Scan for the cell matching the given text and deliver its (X, Y) coordinate at center. 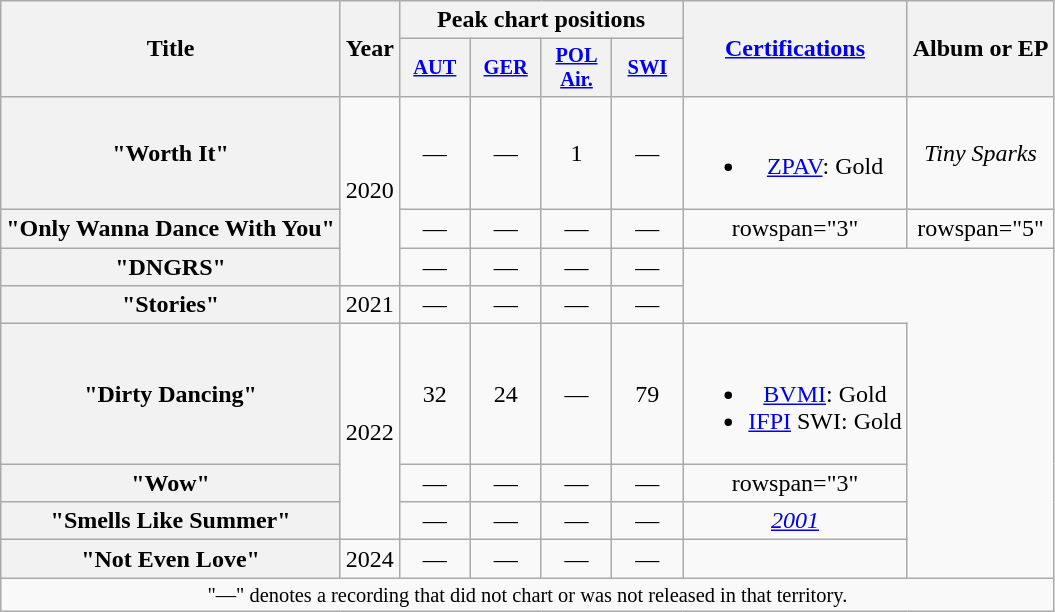
1 (576, 152)
"Only Wanna Dance With You" (171, 229)
"Worth It" (171, 152)
2022 (370, 432)
2001 (795, 521)
24 (506, 394)
SWI (648, 68)
Album or EP (980, 49)
"DNGRS" (171, 267)
BVMI: GoldIFPI SWI: Gold (795, 394)
"Dirty Dancing" (171, 394)
Peak chart positions (540, 20)
Certifications (795, 49)
32 (434, 394)
ZPAV: Gold (795, 152)
"Stories" (171, 305)
79 (648, 394)
"Not Even Love" (171, 559)
AUT (434, 68)
POLAir. (576, 68)
Title (171, 49)
2021 (370, 305)
2024 (370, 559)
rowspan="5" (980, 229)
GER (506, 68)
Year (370, 49)
"Wow" (171, 483)
Tiny Sparks (980, 152)
"Smells Like Summer" (171, 521)
2020 (370, 190)
"—" denotes a recording that did not chart or was not released in that territory. (528, 595)
